Locate the cell with the specified text and output its (X, Y) center coordinate. 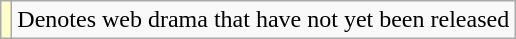
Denotes web drama that have not yet been released (264, 20)
